Search for the cell housing the specified text and yield its [x, y] center coordinate. 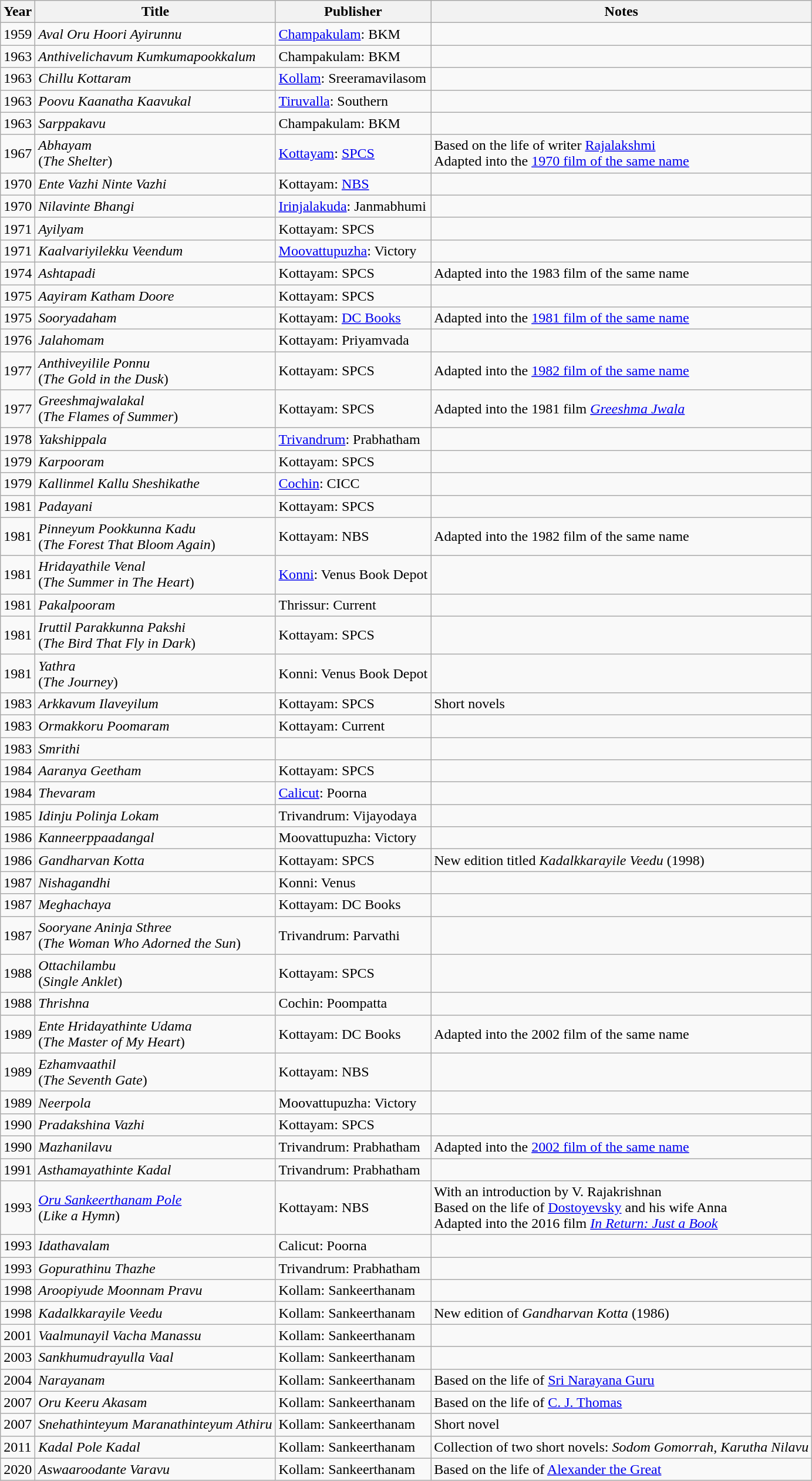
Anthivelichavum Kumkumapookkalum [155, 56]
Yakshippala [155, 439]
Ente Vazhi Ninte Vazhi [155, 184]
Ente Hridayathinte Udama(The Master of My Heart) [155, 1034]
Kaalvariyilekku Veendum [155, 251]
1959 [18, 34]
Tiruvalla: Southern [353, 101]
Smrithi [155, 749]
Vaalmunayil Vacha Manassu [155, 1335]
1967 [18, 154]
Kadal Pole Kadal [155, 1447]
New edition titled Kadalkkarayile Veedu (1998) [621, 860]
With an introduction by V. RajakrishnanBased on the life of Dostoyevsky and his wife AnnaAdapted into the 2016 film In Return: Just a Book [621, 1208]
Poovu Kaanatha Kaavukal [155, 101]
Chillu Kottaram [155, 79]
Title [155, 12]
Gopurathinu Thazhe [155, 1268]
Ormakkoru Poomaram [155, 726]
Oru Keeru Akasam [155, 1402]
Kottayam: Current [353, 726]
Trivandrum: Parvathi [353, 935]
Idinju Polinja Lokam [155, 816]
Notes [621, 12]
Kanneerppaadangal [155, 838]
Kallinmel Kallu Sheshikathe [155, 484]
1985 [18, 816]
Yathra(The Journey) [155, 673]
1978 [18, 439]
Sooryane Aninja Sthree(The Woman Who Adorned the Sun) [155, 935]
Aaranya Geetham [155, 771]
2001 [18, 1335]
Short novels [621, 704]
Pinneyum Pookkunna Kadu(The Forest That Bloom Again) [155, 537]
Adapted into the 1983 film of the same name [621, 273]
Greeshmajwalakal(The Flames of Summer) [155, 409]
Ezhamvaathil(The Seventh Gate) [155, 1072]
Abhayam(The Shelter) [155, 154]
Based on the life of Alexander the Great [621, 1469]
Ottachilambu(Single Anklet) [155, 974]
Trivandrum: Vijayodaya [353, 816]
Kottayam: Priyamvada [353, 341]
Padayani [155, 506]
Based on the life of writer RajalakshmiAdapted into the 1970 film of the same name [621, 154]
Mazhanilavu [155, 1147]
Ashtapadi [155, 273]
Sankhumudrayulla Vaal [155, 1358]
Iruttil Parakkunna Pakshi(The Bird That Fly in Dark) [155, 635]
Arkkavum Ilaveyilum [155, 704]
Based on the life of Sri Narayana Guru [621, 1380]
Thevaram [155, 793]
Hridayathile Venal(The Summer in The Heart) [155, 574]
Cochin: CICC [353, 484]
Asthamayathinte Kadal [155, 1169]
Aswaaroodante Varavu [155, 1469]
Year [18, 12]
Snehathinteyum Maranathinteyum Athiru [155, 1425]
Oru Sankeerthanam Pole(Like a Hymn) [155, 1208]
Konni: Venus [353, 883]
Sooryadaham [155, 318]
Pradakshina Vazhi [155, 1125]
2003 [18, 1358]
Jalahomam [155, 341]
Nishagandhi [155, 883]
1976 [18, 341]
Aayiram Katham Doore [155, 295]
Nilavinte Bhangi [155, 206]
2020 [18, 1469]
Sarppakavu [155, 123]
Collection of two short novels: Sodom Gomorrah, Karutha Nilavu [621, 1447]
2011 [18, 1447]
Karpooram [155, 462]
Based on the life of C. J. Thomas [621, 1402]
Neerpola [155, 1102]
Ayilyam [155, 228]
2004 [18, 1380]
Kadalkkarayile Veedu [155, 1313]
Cochin: Poompatta [353, 1004]
Kollam: Sreeramavilasom [353, 79]
1974 [18, 273]
Meghachaya [155, 905]
Pakalpooram [155, 605]
1991 [18, 1169]
Short novel [621, 1425]
Idathavalam [155, 1246]
Thrissur: Current [353, 605]
Publisher [353, 12]
Aroopiyude Moonnam Pravu [155, 1291]
Thrishna [155, 1004]
Adapted into the 1981 film Greeshma Jwala [621, 409]
Aval Oru Hoori Ayirunnu [155, 34]
Narayanam [155, 1380]
Irinjalakuda: Janmabhumi [353, 206]
Gandharvan Kotta [155, 860]
Anthiveyilile Ponnu(The Gold in the Dusk) [155, 371]
New edition of Gandharvan Kotta (1986) [621, 1313]
Adapted into the 1981 film of the same name [621, 318]
